Scan for the cell matching the given text and deliver its (X, Y) coordinate at center. 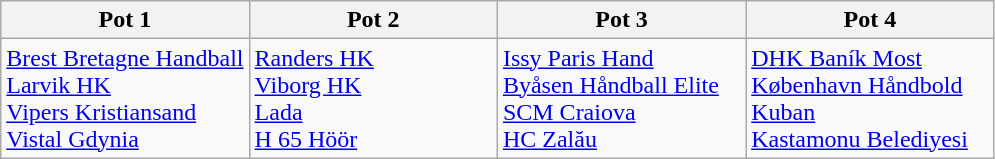
Randers HK Viborg HK Lada H 65 Höör (373, 98)
Brest Bretagne Handball Larvik HK Vipers Kristiansand Vistal Gdynia (125, 98)
DHK Baník Most København Håndbold Kuban Kastamonu Belediyesi (870, 98)
Pot 4 (870, 20)
Pot 3 (621, 20)
Pot 2 (373, 20)
Pot 1 (125, 20)
Issy Paris Hand Byåsen Håndball Elite SCM Craiova HC Zalău (621, 98)
